Find where the given text appears and provide that cell's center as [x, y] coordinate. 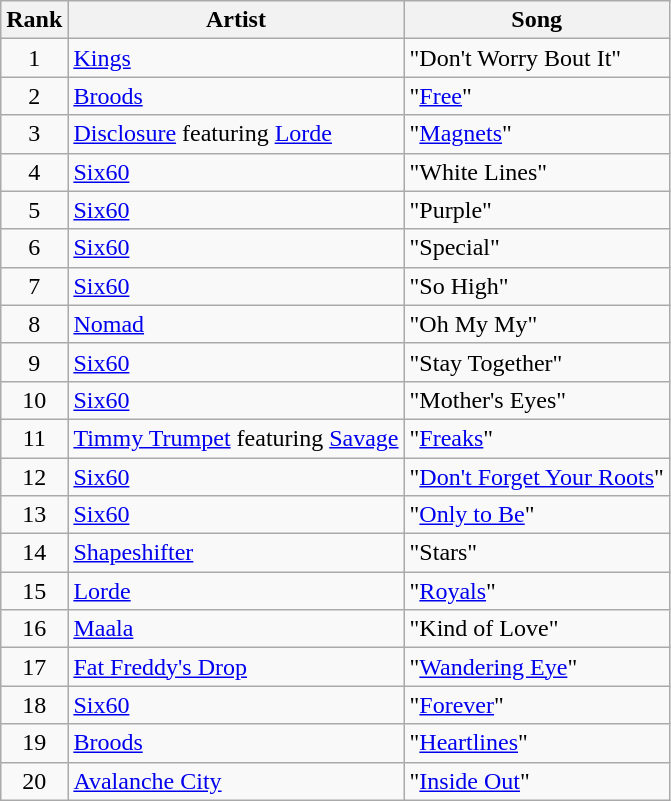
Fat Freddy's Drop [236, 667]
6 [34, 248]
"Oh My My" [536, 324]
Shapeshifter [236, 553]
4 [34, 172]
Artist [236, 20]
"Purple" [536, 210]
Timmy Trumpet featuring Savage [236, 438]
20 [34, 781]
Lorde [236, 591]
Nomad [236, 324]
18 [34, 705]
13 [34, 515]
"Don't Forget Your Roots" [536, 477]
"Magnets" [536, 134]
"Stay Together" [536, 362]
"Special" [536, 248]
3 [34, 134]
"Mother's Eyes" [536, 400]
1 [34, 58]
9 [34, 362]
7 [34, 286]
5 [34, 210]
Maala [236, 629]
"Heartlines" [536, 743]
Song [536, 20]
"White Lines" [536, 172]
"Inside Out" [536, 781]
"Kind of Love" [536, 629]
"Royals" [536, 591]
"Freaks" [536, 438]
"So High" [536, 286]
"Stars" [536, 553]
14 [34, 553]
15 [34, 591]
8 [34, 324]
12 [34, 477]
"Wandering Eye" [536, 667]
"Free" [536, 96]
"Don't Worry Bout It" [536, 58]
17 [34, 667]
Disclosure featuring Lorde [236, 134]
11 [34, 438]
16 [34, 629]
Avalanche City [236, 781]
19 [34, 743]
2 [34, 96]
Kings [236, 58]
"Forever" [536, 705]
Rank [34, 20]
10 [34, 400]
"Only to Be" [536, 515]
